Identify which cell holds the provided text, then report its (X, Y) central coordinate. 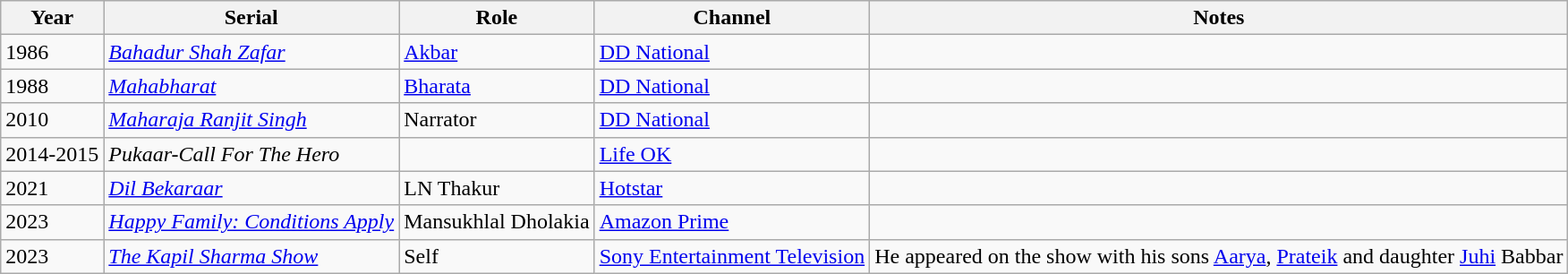
Mahabharat (251, 86)
2010 (52, 120)
LN Thakur (497, 188)
Role (497, 18)
Life OK (732, 154)
Notes (1219, 18)
The Kapil Sharma Show (251, 256)
Mansukhlal Dholakia (497, 222)
Bahadur Shah Zafar (251, 52)
Serial (251, 18)
Year (52, 18)
He appeared on the show with his sons Aarya, Prateik and daughter Juhi Babbar (1219, 256)
Happy Family: Conditions Apply (251, 222)
2021 (52, 188)
Channel (732, 18)
Pukaar-Call For The Hero (251, 154)
Narrator (497, 120)
Hotstar (732, 188)
1988 (52, 86)
2014-2015 (52, 154)
Sony Entertainment Television (732, 256)
Dil Bekaraar (251, 188)
Self (497, 256)
Maharaja Ranjit Singh (251, 120)
1986 (52, 52)
Bharata (497, 86)
Amazon Prime (732, 222)
Akbar (497, 52)
